For the text-containing cell, return its midpoint in (X, Y) coordinate format. 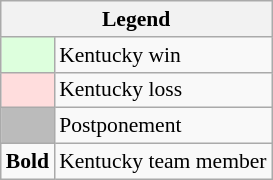
Kentucky loss (163, 90)
Legend (136, 19)
Kentucky team member (163, 162)
Kentucky win (163, 55)
Bold (28, 162)
Postponement (163, 126)
